Scan for the cell matching the given text and deliver its (X, Y) coordinate at center. 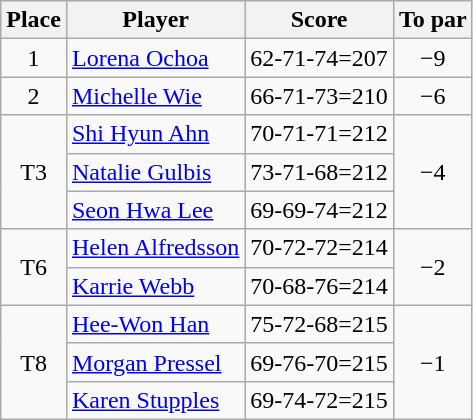
70-68-76=214 (320, 286)
70-71-71=212 (320, 134)
Natalie Gulbis (155, 172)
T6 (34, 267)
69-76-70=215 (320, 362)
Place (34, 20)
−9 (432, 58)
75-72-68=215 (320, 324)
Helen Alfredsson (155, 248)
69-69-74=212 (320, 210)
73-71-68=212 (320, 172)
Karrie Webb (155, 286)
Score (320, 20)
1 (34, 58)
Lorena Ochoa (155, 58)
66-71-73=210 (320, 96)
Karen Stupples (155, 400)
69-74-72=215 (320, 400)
2 (34, 96)
Seon Hwa Lee (155, 210)
−2 (432, 267)
Player (155, 20)
62-71-74=207 (320, 58)
−4 (432, 172)
70-72-72=214 (320, 248)
Michelle Wie (155, 96)
To par (432, 20)
T3 (34, 172)
−1 (432, 362)
Hee-Won Han (155, 324)
Morgan Pressel (155, 362)
−6 (432, 96)
Shi Hyun Ahn (155, 134)
T8 (34, 362)
